Return (X, Y) of the center of cell containing provided text 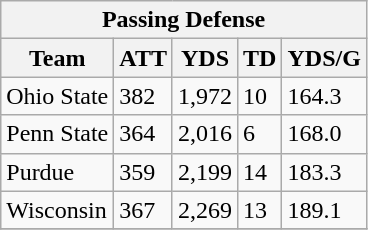
1,972 (204, 96)
183.3 (324, 172)
Penn State (58, 134)
13 (260, 210)
Wisconsin (58, 210)
364 (144, 134)
359 (144, 172)
2,269 (204, 210)
Purdue (58, 172)
382 (144, 96)
YDS (204, 58)
164.3 (324, 96)
2,016 (204, 134)
ATT (144, 58)
189.1 (324, 210)
YDS/G (324, 58)
6 (260, 134)
10 (260, 96)
Team (58, 58)
Ohio State (58, 96)
14 (260, 172)
367 (144, 210)
168.0 (324, 134)
TD (260, 58)
Passing Defense (184, 20)
2,199 (204, 172)
